Return the [x, y] coordinate for the center point of the cell that contains the specified text.  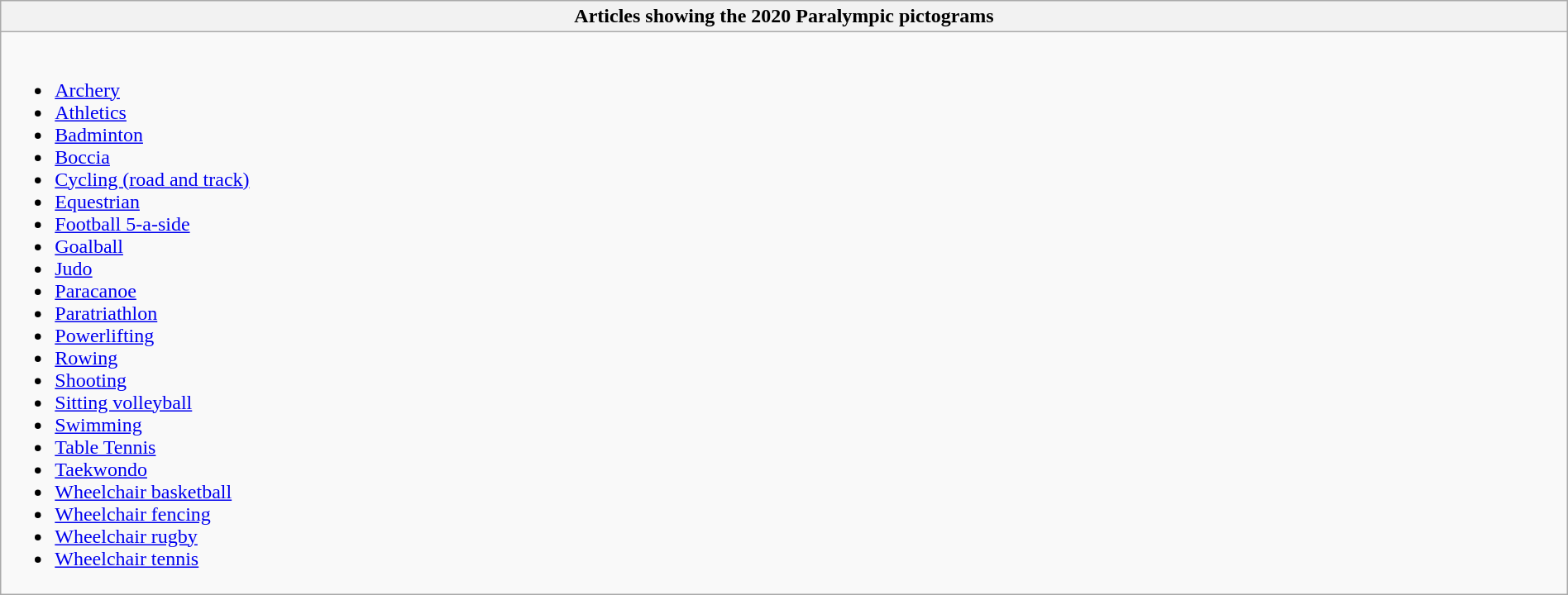
Articles showing the 2020 Paralympic pictograms [784, 17]
